Return the (X, Y) coordinate for the center point of the cell that contains the specified text.  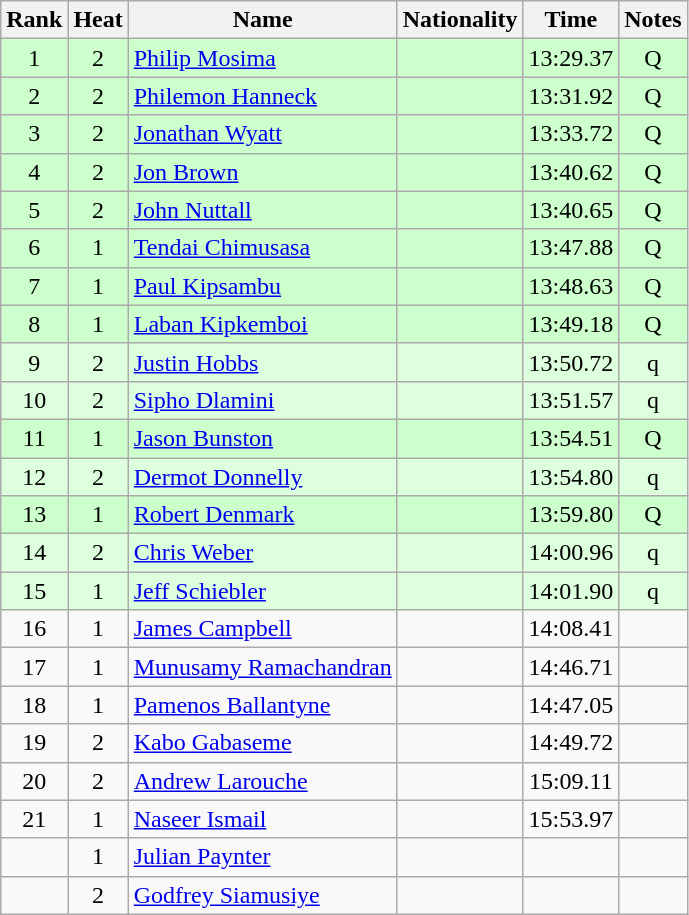
15:53.97 (571, 819)
14:01.90 (571, 591)
13:40.62 (571, 172)
13:33.72 (571, 134)
14:49.72 (571, 743)
14:47.05 (571, 705)
14:46.71 (571, 667)
Philip Mosima (262, 58)
21 (34, 819)
14:08.41 (571, 629)
13:54.51 (571, 438)
Chris Weber (262, 553)
16 (34, 629)
Naseer Ismail (262, 819)
Jonathan Wyatt (262, 134)
Andrew Larouche (262, 781)
13:40.65 (571, 210)
5 (34, 210)
4 (34, 172)
7 (34, 286)
Kabo Gabaseme (262, 743)
13:48.63 (571, 286)
Name (262, 20)
Heat (98, 20)
Rank (34, 20)
Laban Kipkemboi (262, 324)
Justin Hobbs (262, 362)
11 (34, 438)
Dermot Donnelly (262, 477)
Robert Denmark (262, 515)
12 (34, 477)
13:59.80 (571, 515)
14 (34, 553)
Jeff Schiebler (262, 591)
15:09.11 (571, 781)
18 (34, 705)
Tendai Chimusasa (262, 248)
Notes (653, 20)
Time (571, 20)
20 (34, 781)
13:31.92 (571, 96)
Pamenos Ballantyne (262, 705)
14:00.96 (571, 553)
Jon Brown (262, 172)
13:50.72 (571, 362)
8 (34, 324)
13:51.57 (571, 400)
13:47.88 (571, 248)
19 (34, 743)
15 (34, 591)
Julian Paynter (262, 857)
Jason Bunston (262, 438)
Philemon Hanneck (262, 96)
13:29.37 (571, 58)
13:54.80 (571, 477)
13 (34, 515)
13:49.18 (571, 324)
John Nuttall (262, 210)
17 (34, 667)
Paul Kipsambu (262, 286)
Munusamy Ramachandran (262, 667)
9 (34, 362)
Nationality (460, 20)
10 (34, 400)
James Campbell (262, 629)
3 (34, 134)
6 (34, 248)
Sipho Dlamini (262, 400)
Godfrey Siamusiye (262, 895)
